Provide the (x, y) coordinate of the cell's center where the given text is located.  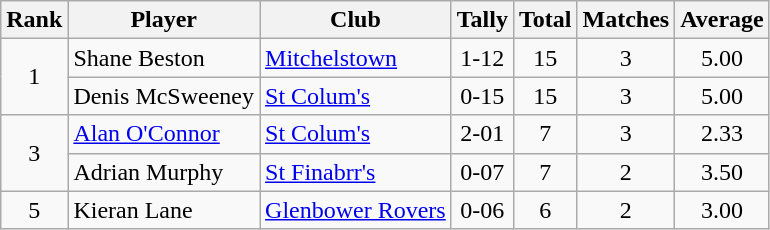
6 (545, 210)
3.50 (722, 172)
Total (545, 20)
Mitchelstown (356, 58)
Shane Beston (164, 58)
0-07 (482, 172)
2.33 (722, 134)
Kieran Lane (164, 210)
Adrian Murphy (164, 172)
Matches (626, 20)
3.00 (722, 210)
2-01 (482, 134)
Glenbower Rovers (356, 210)
Alan O'Connor (164, 134)
Average (722, 20)
Tally (482, 20)
5 (34, 210)
Player (164, 20)
1-12 (482, 58)
0-15 (482, 96)
Club (356, 20)
St Finabrr's (356, 172)
0-06 (482, 210)
1 (34, 77)
Denis McSweeney (164, 96)
Rank (34, 20)
